Scan for the cell matching the given text and deliver its [X, Y] coordinate at center. 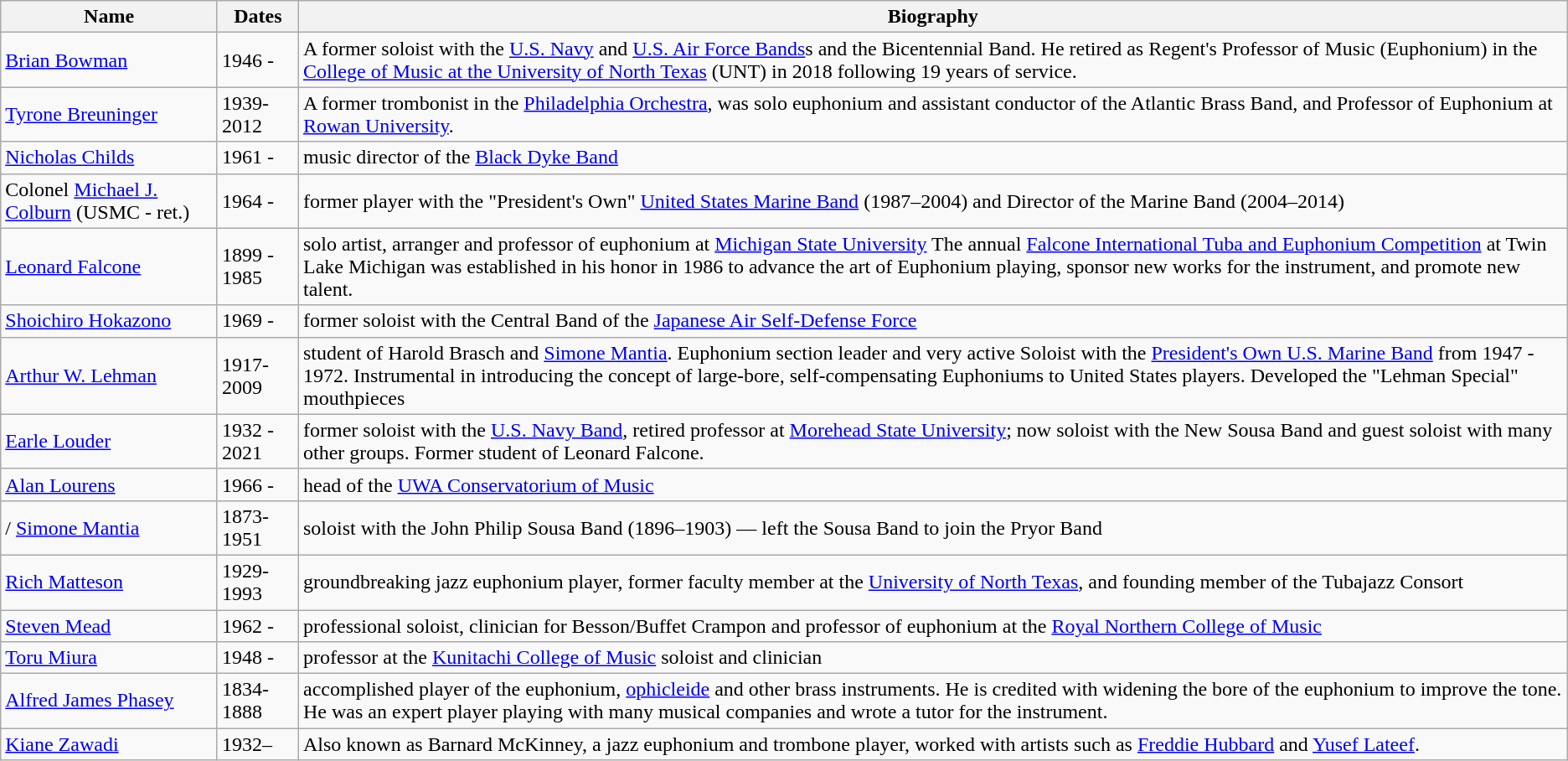
Nicholas Childs [109, 158]
professional soloist, clinician for Besson/Buffet Crampon and professor of euphonium at the Royal Northern College of Music [933, 626]
Tyrone Breuninger [109, 114]
1969 - [258, 321]
1964 - [258, 201]
Shoichiro Hokazono [109, 321]
1834-1888 [258, 701]
1939-2012 [258, 114]
Colonel Michael J. Colburn (USMC - ret.) [109, 201]
1962 - [258, 626]
1917-2009 [258, 375]
Leonard Falcone [109, 267]
1932– [258, 744]
1948 - [258, 658]
Kiane Zawadi [109, 744]
Steven Mead [109, 626]
former soloist with the Central Band of the Japanese Air Self-Defense Force [933, 321]
1873-1951 [258, 528]
1929-1993 [258, 582]
1966 - [258, 484]
1899 - 1985 [258, 267]
former player with the "President's Own" United States Marine Band (1987–2004) and Director of the Marine Band (2004–2014) [933, 201]
1961 - [258, 158]
Name [109, 17]
/ Simone Mantia [109, 528]
head of the UWA Conservatorium of Music [933, 484]
Brian Bowman [109, 60]
groundbreaking jazz euphonium player, former faculty member at the University of North Texas, and founding member of the Tubajazz Consort [933, 582]
Arthur W. Lehman [109, 375]
soloist with the John Philip Sousa Band (1896–1903) — left the Sousa Band to join the Pryor Band [933, 528]
Rich Matteson [109, 582]
Alan Lourens [109, 484]
Dates [258, 17]
Toru Miura [109, 658]
professor at the Kunitachi College of Music soloist and clinician [933, 658]
1946 - [258, 60]
1932 - 2021 [258, 441]
music director of the Black Dyke Band [933, 158]
Alfred James Phasey [109, 701]
Also known as Barnard McKinney, a jazz euphonium and trombone player, worked with artists such as Freddie Hubbard and Yusef Lateef. [933, 744]
Earle Louder [109, 441]
Biography [933, 17]
